Provide the (x, y) coordinate of the cell's center where the given text is located.  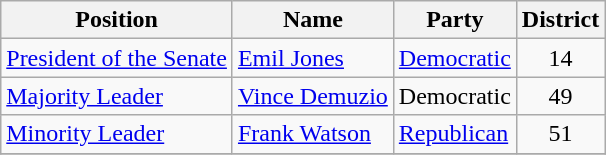
Minority Leader (117, 134)
49 (560, 96)
Party (454, 20)
51 (560, 134)
Emil Jones (312, 58)
14 (560, 58)
Republican (454, 134)
Position (117, 20)
Frank Watson (312, 134)
Majority Leader (117, 96)
Vince Demuzio (312, 96)
District (560, 20)
President of the Senate (117, 58)
Name (312, 20)
